Return (x, y) of the center of cell containing provided text 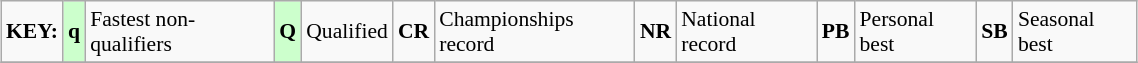
PB (836, 32)
q (74, 32)
National record (746, 32)
Championships record (534, 32)
KEY: (32, 32)
SB (994, 32)
Seasonal best (1075, 32)
Qualified (347, 32)
Personal best (916, 32)
NR (656, 32)
CR (414, 32)
Q (288, 32)
Fastest non-qualifiers (180, 32)
